Return the [X, Y] coordinate for the center point of the cell that contains the specified text.  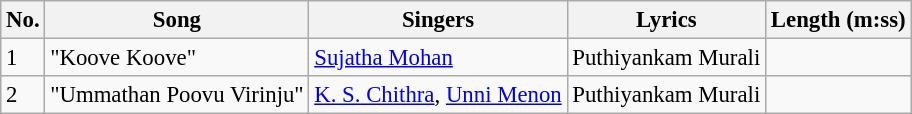
Singers [438, 20]
"Koove Koove" [177, 58]
Sujatha Mohan [438, 58]
No. [23, 20]
K. S. Chithra, Unni Menon [438, 95]
Length (m:ss) [838, 20]
1 [23, 58]
Lyrics [666, 20]
Song [177, 20]
"Ummathan Poovu Virinju" [177, 95]
2 [23, 95]
